Scan for the cell matching the given text and deliver its [X, Y] coordinate at center. 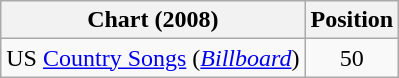
US Country Songs (Billboard) [153, 58]
Chart (2008) [153, 20]
Position [352, 20]
50 [352, 58]
